Find where the given text appears and provide that cell's center as [x, y] coordinate. 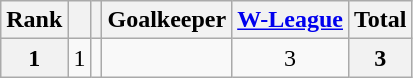
W-League [290, 20]
Rank [34, 20]
Goalkeeper [167, 20]
Total [381, 20]
